From the cell containing the given text, extract its center point as (x, y) coordinate. 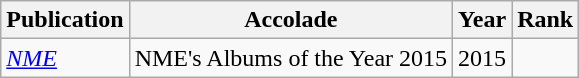
Accolade (290, 20)
Publication (65, 20)
2015 (482, 58)
NME's Albums of the Year 2015 (290, 58)
NME (65, 58)
Rank (546, 20)
Year (482, 20)
